Return the [X, Y] coordinate for the center point of the cell that contains the specified text.  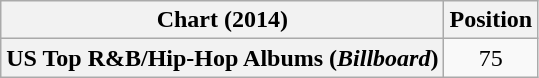
Chart (2014) [222, 20]
US Top R&B/Hip-Hop Albums (Billboard) [222, 58]
75 [491, 58]
Position [491, 20]
